Locate the cell with the specified text and output its (X, Y) center coordinate. 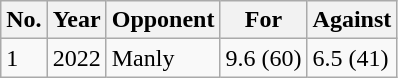
Manly (163, 58)
2022 (76, 58)
For (264, 20)
1 (24, 58)
Opponent (163, 20)
Year (76, 20)
No. (24, 20)
6.5 (41) (352, 58)
Against (352, 20)
9.6 (60) (264, 58)
